Locate the cell with the specified text and output its [x, y] center coordinate. 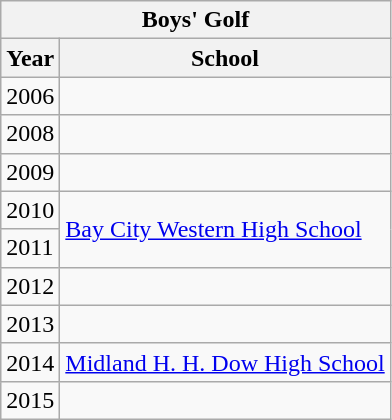
School [225, 58]
Year [30, 58]
2010 [30, 210]
Boys' Golf [196, 20]
Midland H. H. Dow High School [225, 362]
2015 [30, 400]
2011 [30, 248]
2006 [30, 96]
2012 [30, 286]
2013 [30, 324]
2008 [30, 134]
2014 [30, 362]
2009 [30, 172]
Bay City Western High School [225, 229]
